Provide the (x, y) coordinate of the cell's center where the given text is located.  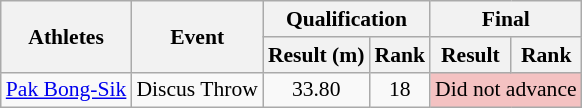
Final (506, 19)
Athletes (66, 36)
Result (470, 55)
Result (m) (316, 55)
Qualification (346, 19)
18 (400, 90)
Pak Bong-Sik (66, 90)
33.80 (316, 90)
Event (196, 36)
Discus Throw (196, 90)
Did not advance (506, 90)
